Capture the cell that displays the provided text and extract its (X, Y) central coordinate. 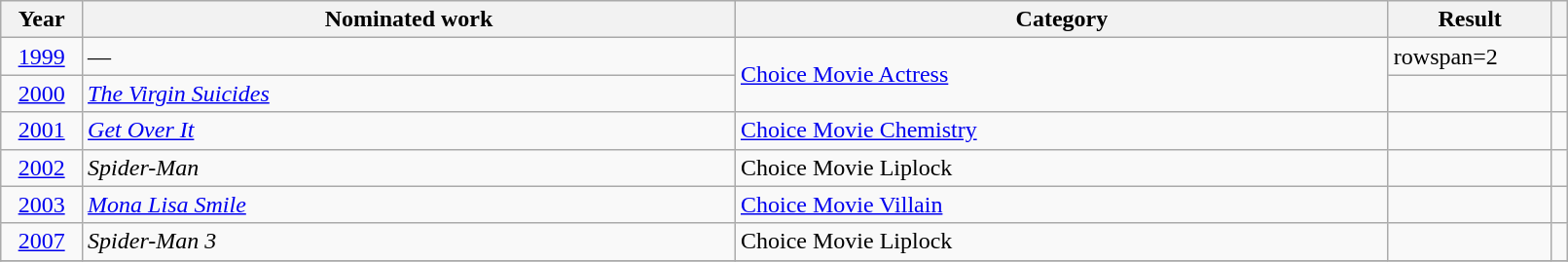
The Virgin Suicides (409, 94)
Category (1061, 19)
Spider-Man (409, 168)
2003 (42, 205)
Year (42, 19)
Choice Movie Villain (1061, 205)
2007 (42, 242)
1999 (42, 56)
2002 (42, 168)
Result (1470, 19)
Spider-Man 3 (409, 242)
Nominated work (409, 19)
rowspan=2 (1470, 56)
2001 (42, 131)
Mona Lisa Smile (409, 205)
2000 (42, 94)
Get Over It (409, 131)
Choice Movie Chemistry (1061, 131)
— (409, 56)
Choice Movie Actress (1061, 75)
